From the cell containing the given text, extract its center point as [x, y] coordinate. 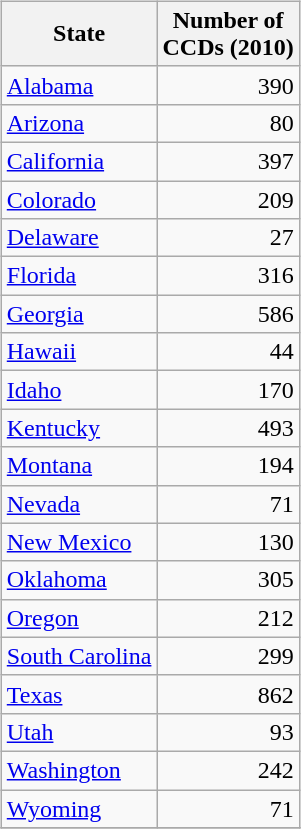
Arizona [79, 123]
80 [228, 123]
Colorado [79, 199]
862 [228, 694]
Washington [79, 770]
Utah [79, 732]
44 [228, 352]
397 [228, 161]
93 [228, 732]
Nevada [79, 504]
170 [228, 390]
305 [228, 580]
586 [228, 314]
493 [228, 428]
Oregon [79, 618]
242 [228, 770]
Texas [79, 694]
South Carolina [79, 656]
Idaho [79, 390]
390 [228, 85]
Georgia [79, 314]
Hawaii [79, 352]
194 [228, 466]
212 [228, 618]
California [79, 161]
Kentucky [79, 428]
27 [228, 238]
Oklahoma [79, 580]
299 [228, 656]
Florida [79, 276]
State [79, 34]
New Mexico [79, 542]
316 [228, 276]
209 [228, 199]
Montana [79, 466]
Wyoming [79, 809]
Alabama [79, 85]
Delaware [79, 238]
Number of CCDs (2010) [228, 34]
130 [228, 542]
